For the text-containing cell, return its midpoint in [x, y] coordinate format. 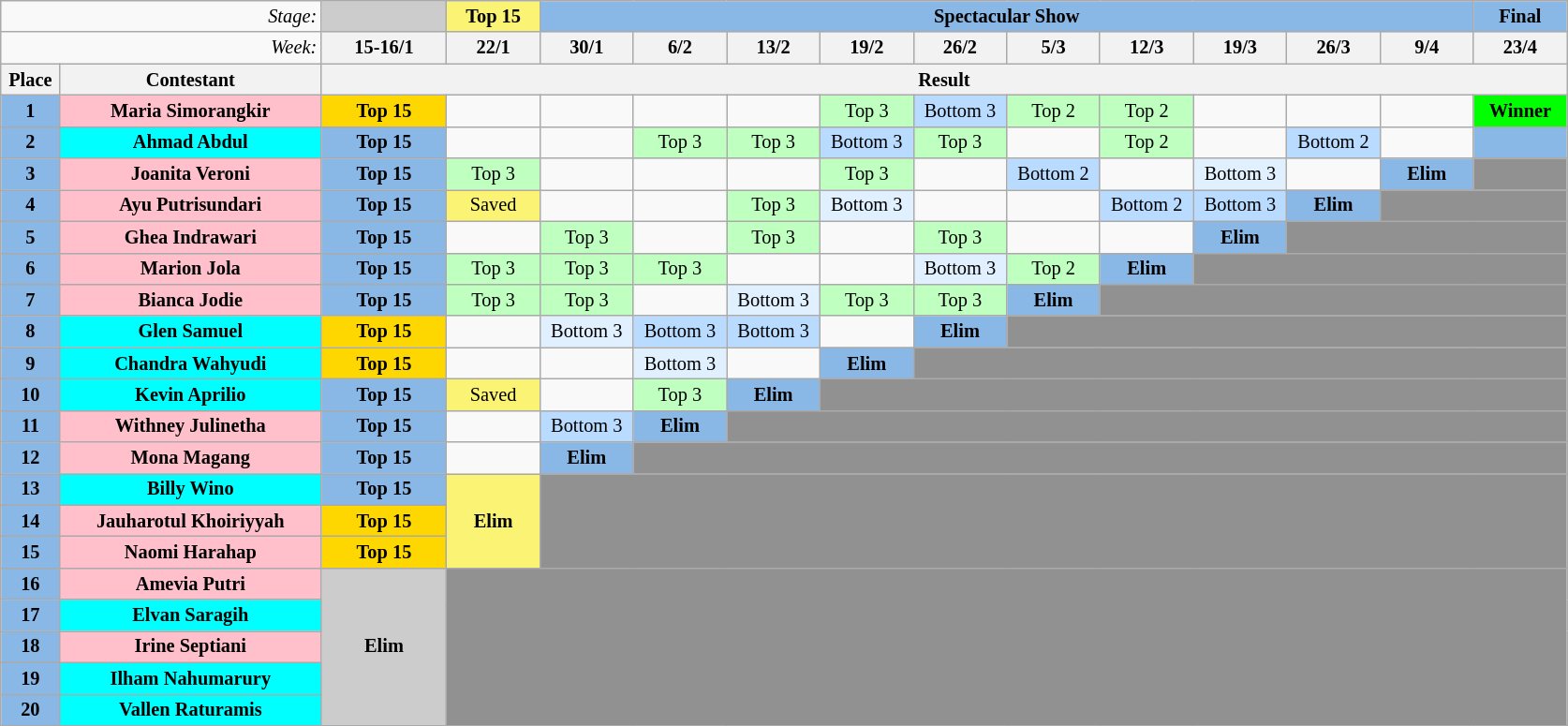
14 [30, 521]
6 [30, 269]
2 [30, 142]
Ghea Indrawari [190, 237]
8 [30, 332]
Chandra Wahyudi [190, 363]
Marion Jola [190, 269]
Kevin Aprilio [190, 394]
9/4 [1427, 48]
Final [1520, 16]
10 [30, 394]
Elvan Saragih [190, 615]
Maria Simorangkir [190, 111]
Winner [1520, 111]
30/1 [586, 48]
Contestant [190, 80]
6/2 [680, 48]
18 [30, 646]
9 [30, 363]
Irine Septiani [190, 646]
Amevia Putri [190, 584]
22/1 [494, 48]
Bianca Jodie [190, 300]
5 [30, 237]
12 [30, 458]
16 [30, 584]
5/3 [1054, 48]
Spectacular Show [1006, 16]
23/4 [1520, 48]
Billy Wino [190, 489]
Ilham Nahumarury [190, 678]
Place [30, 80]
15-16/1 [384, 48]
Withney Julinetha [190, 426]
7 [30, 300]
Ayu Putrisundari [190, 205]
13/2 [774, 48]
1 [30, 111]
Joanita Veroni [190, 174]
11 [30, 426]
Jauharotul Khoiriyyah [190, 521]
Stage: [161, 16]
26/2 [960, 48]
26/3 [1334, 48]
4 [30, 205]
Week: [161, 48]
15 [30, 552]
Result [944, 80]
Glen Samuel [190, 332]
3 [30, 174]
12/3 [1146, 48]
Ahmad Abdul [190, 142]
Mona Magang [190, 458]
19/3 [1240, 48]
13 [30, 489]
19 [30, 678]
17 [30, 615]
19/2 [866, 48]
20 [30, 710]
Vallen Raturamis [190, 710]
Naomi Harahap [190, 552]
